Return the (X, Y) coordinate for the center point of the cell that contains the specified text.  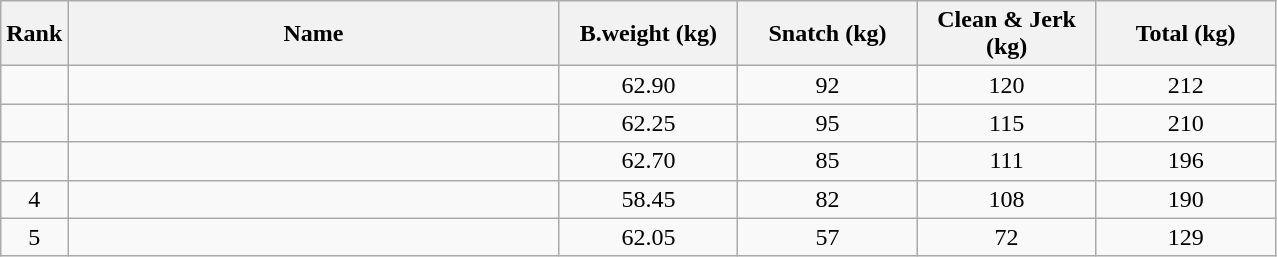
111 (1006, 161)
95 (828, 123)
Total (kg) (1186, 34)
120 (1006, 85)
129 (1186, 237)
85 (828, 161)
Snatch (kg) (828, 34)
62.25 (648, 123)
72 (1006, 237)
62.90 (648, 85)
Rank (34, 34)
196 (1186, 161)
115 (1006, 123)
Clean & Jerk (kg) (1006, 34)
210 (1186, 123)
190 (1186, 199)
82 (828, 199)
62.70 (648, 161)
57 (828, 237)
4 (34, 199)
Name (314, 34)
212 (1186, 85)
58.45 (648, 199)
5 (34, 237)
92 (828, 85)
62.05 (648, 237)
B.weight (kg) (648, 34)
108 (1006, 199)
